Pinpoint the cell where the given text exists, returning its (X, Y) midpoint coordinate. 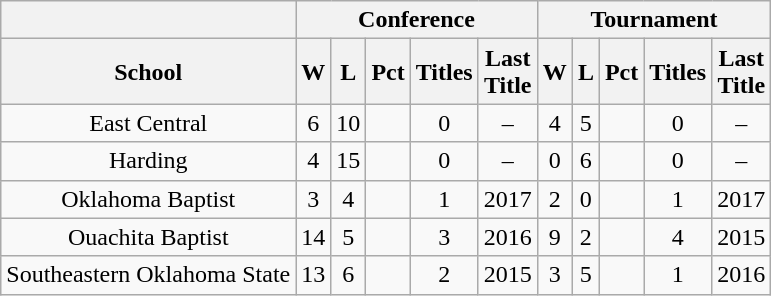
10 (348, 123)
13 (314, 275)
School (148, 72)
East Central (148, 123)
Conference (417, 20)
Ouachita Baptist (148, 237)
Southeastern Oklahoma State (148, 275)
Harding (148, 161)
15 (348, 161)
9 (554, 237)
Tournament (654, 20)
14 (314, 237)
Oklahoma Baptist (148, 199)
